Find where the given text appears and provide that cell's center as [x, y] coordinate. 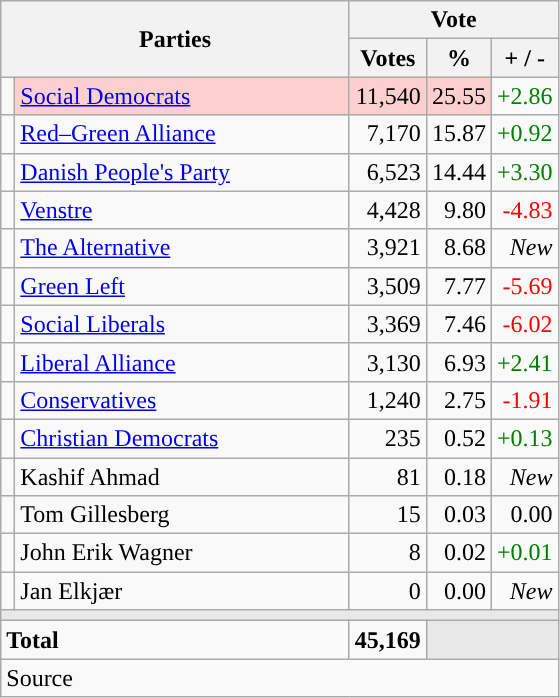
25.55 [458, 96]
11,540 [388, 96]
Votes [388, 58]
John Erik Wagner [182, 553]
6.93 [458, 362]
+0.92 [524, 134]
7.46 [458, 324]
+0.13 [524, 438]
Jan Elkjær [182, 591]
2.75 [458, 400]
+0.01 [524, 553]
Social Democrats [182, 96]
Danish People's Party [182, 172]
8 [388, 553]
-4.83 [524, 210]
+3.30 [524, 172]
0 [388, 591]
0.02 [458, 553]
-1.91 [524, 400]
Vote [454, 20]
81 [388, 477]
-6.02 [524, 324]
3,130 [388, 362]
6,523 [388, 172]
Venstre [182, 210]
3,509 [388, 286]
14.44 [458, 172]
Liberal Alliance [182, 362]
8.68 [458, 248]
Tom Gillesberg [182, 515]
+ / - [524, 58]
% [458, 58]
Red–Green Alliance [182, 134]
3,369 [388, 324]
+2.41 [524, 362]
7.77 [458, 286]
4,428 [388, 210]
Social Liberals [182, 324]
235 [388, 438]
Green Left [182, 286]
0.52 [458, 438]
The Alternative [182, 248]
15.87 [458, 134]
0.03 [458, 515]
+2.86 [524, 96]
Source [280, 678]
Parties [176, 39]
9.80 [458, 210]
Conservatives [182, 400]
1,240 [388, 400]
Christian Democrats [182, 438]
-5.69 [524, 286]
15 [388, 515]
0.18 [458, 477]
Total [176, 640]
3,921 [388, 248]
45,169 [388, 640]
Kashif Ahmad [182, 477]
7,170 [388, 134]
